Pinpoint the cell where the given text exists, returning its [x, y] midpoint coordinate. 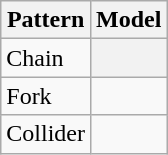
Model [128, 20]
Pattern [46, 20]
Chain [46, 58]
Collider [46, 134]
Fork [46, 96]
